Detect which cell encompasses the target text, then output its (x, y) center coordinate. 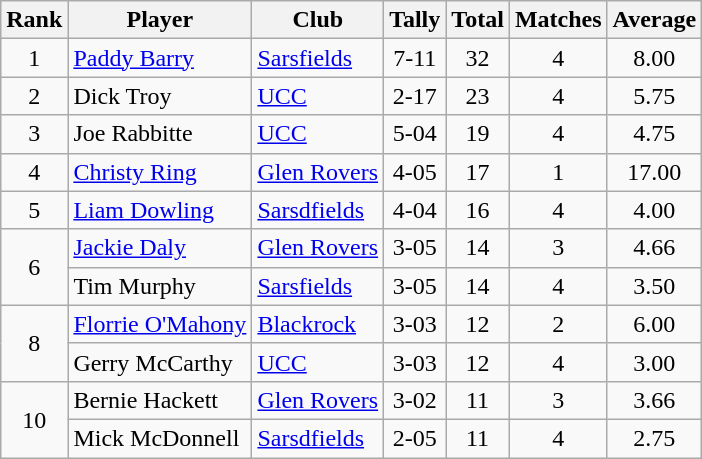
17 (478, 172)
8.00 (654, 58)
Gerry McCarthy (160, 362)
5.75 (654, 96)
Club (318, 20)
5-04 (415, 134)
Average (654, 20)
2-05 (415, 438)
4.66 (654, 248)
5 (34, 210)
Christy Ring (160, 172)
7-11 (415, 58)
6 (34, 267)
17.00 (654, 172)
4.75 (654, 134)
Jackie Daly (160, 248)
Blackrock (318, 324)
32 (478, 58)
Paddy Barry (160, 58)
3.50 (654, 286)
23 (478, 96)
Mick McDonnell (160, 438)
Player (160, 20)
4.00 (654, 210)
Liam Dowling (160, 210)
6.00 (654, 324)
3.00 (654, 362)
Joe Rabbitte (160, 134)
10 (34, 419)
Tally (415, 20)
16 (478, 210)
Total (478, 20)
3-02 (415, 400)
2-17 (415, 96)
4-05 (415, 172)
3.66 (654, 400)
Florrie O'Mahony (160, 324)
19 (478, 134)
Tim Murphy (160, 286)
4-04 (415, 210)
8 (34, 343)
Dick Troy (160, 96)
Rank (34, 20)
2.75 (654, 438)
Matches (558, 20)
Bernie Hackett (160, 400)
